For the text-containing cell, return its midpoint in (X, Y) coordinate format. 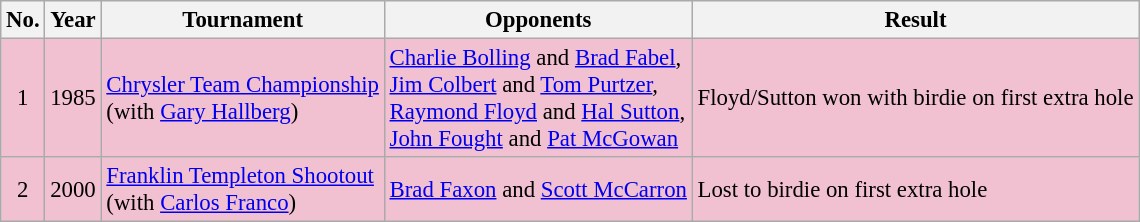
Franklin Templeton Shootout(with Carlos Franco) (242, 190)
Tournament (242, 20)
Charlie Bolling and Brad Fabel, Jim Colbert and Tom Purtzer, Raymond Floyd and Hal Sutton, John Fought and Pat McGowan (538, 98)
1 (23, 98)
2 (23, 190)
2000 (73, 190)
Chrysler Team Championship(with Gary Hallberg) (242, 98)
Floyd/Sutton won with birdie on first extra hole (916, 98)
Brad Faxon and Scott McCarron (538, 190)
1985 (73, 98)
No. (23, 20)
Lost to birdie on first extra hole (916, 190)
Opponents (538, 20)
Year (73, 20)
Result (916, 20)
